From the cell containing the given text, extract its center point as [x, y] coordinate. 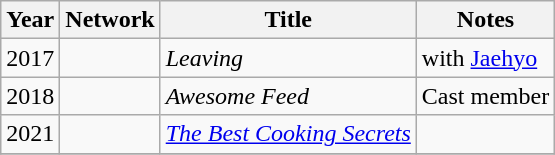
2021 [30, 134]
Network [110, 20]
with Jaehyo [485, 58]
Notes [485, 20]
Year [30, 20]
2017 [30, 58]
2018 [30, 96]
Title [288, 20]
Leaving [288, 58]
Cast member [485, 96]
Awesome Feed [288, 96]
The Best Cooking Secrets [288, 134]
